Return [x, y] of the center of cell containing provided text 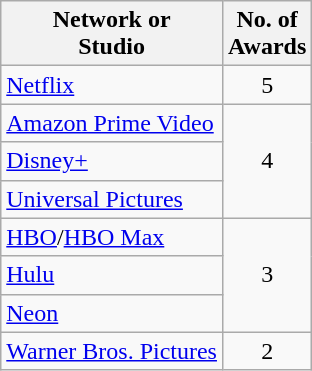
Hulu [112, 275]
No. ofAwards [266, 34]
Network orStudio [112, 34]
Neon [112, 313]
Warner Bros. Pictures [112, 351]
4 [266, 161]
2 [266, 351]
Universal Pictures [112, 199]
5 [266, 85]
Netflix [112, 85]
HBO/HBO Max [112, 237]
Amazon Prime Video [112, 123]
Disney+ [112, 161]
3 [266, 275]
